For the text-containing cell, return its midpoint in [X, Y] coordinate format. 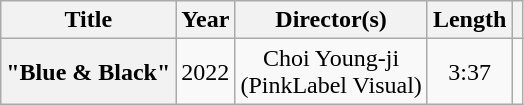
Length [469, 20]
Director(s) [331, 20]
Choi Young-ji(PinkLabel Visual) [331, 72]
Year [206, 20]
"Blue & Black" [88, 72]
3:37 [469, 72]
Title [88, 20]
2022 [206, 72]
